Provide the (X, Y) coordinate of the cell's center where the given text is located.  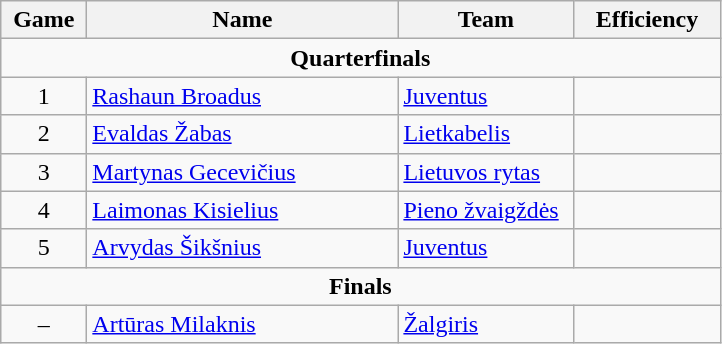
2 (44, 134)
4 (44, 210)
Team (486, 20)
Artūras Milaknis (242, 324)
Laimonas Kisielius (242, 210)
Martynas Gecevičius (242, 172)
Quarterfinals (360, 58)
Efficiency (647, 20)
Rashaun Broadus (242, 96)
1 (44, 96)
Lietuvos rytas (486, 172)
Name (242, 20)
– (44, 324)
Arvydas Šikšnius (242, 248)
Game (44, 20)
Finals (360, 286)
5 (44, 248)
Pieno žvaigždės (486, 210)
Lietkabelis (486, 134)
3 (44, 172)
Žalgiris (486, 324)
Evaldas Žabas (242, 134)
